Pinpoint the cell where the given text exists, returning its [x, y] midpoint coordinate. 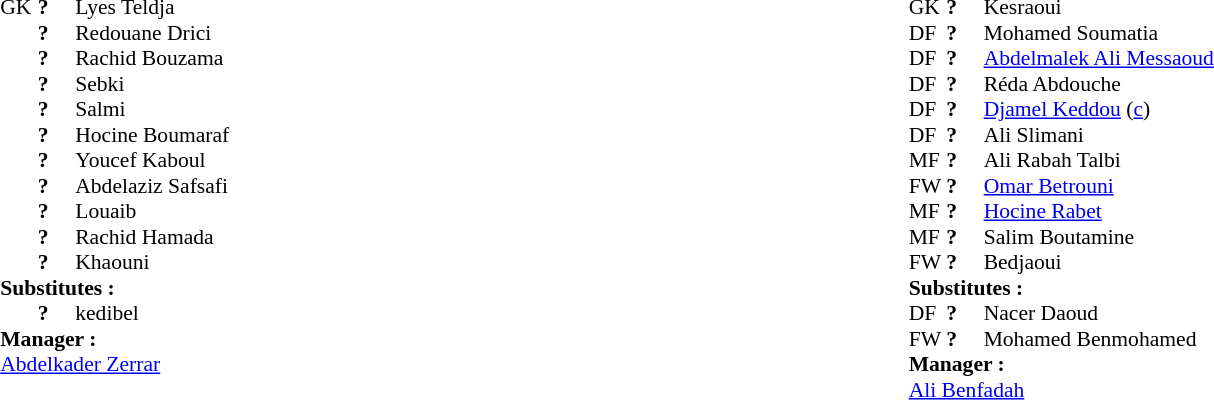
Rachid Bouzama [152, 59]
Rachid Hamada [152, 237]
Khaouni [152, 263]
Djamel Keddou (c) [1099, 109]
Mohamed Benmohamed [1099, 339]
kedibel [152, 313]
Nacer Daoud [1099, 313]
Abdelmalek Ali Messaoud [1099, 59]
Hocine Boumaraf [152, 135]
Abdelkader Zerrar [114, 365]
Ali Slimani [1099, 135]
Sebki [152, 84]
Louaib [152, 211]
Omar Betrouni [1099, 186]
Mohamed Soumatia [1099, 33]
Youcef Kaboul [152, 161]
Salmi [152, 109]
Réda Abdouche [1099, 84]
Bedjaoui [1099, 263]
Hocine Rabet [1099, 211]
Redouane Drici [152, 33]
Salim Boutamine [1099, 237]
Abdelaziz Safsafi [152, 186]
Ali Rabah Talbi [1099, 161]
